Return [X, Y] of the center of cell containing provided text 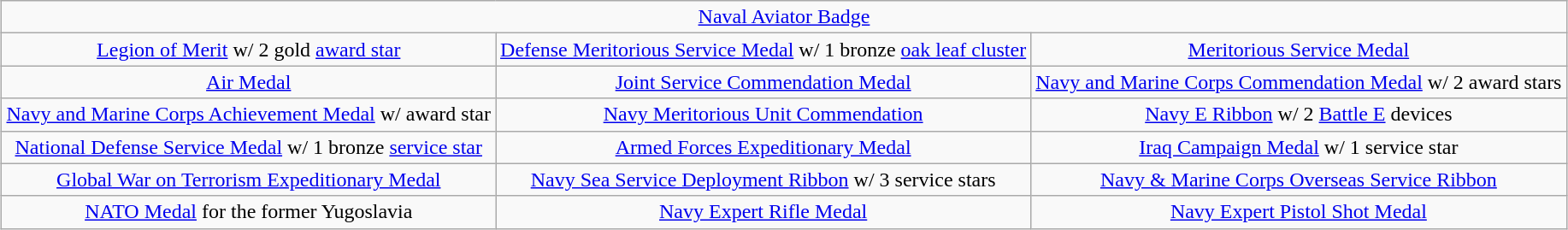
NATO Medal for the former Yugoslavia [249, 212]
Meritorious Service Medal [1299, 50]
Navy and Marine Corps Commendation Medal w/ 2 award stars [1299, 82]
Armed Forces Expeditionary Medal [763, 147]
Navy Expert Pistol Shot Medal [1299, 212]
Naval Aviator Badge [784, 17]
Joint Service Commendation Medal [763, 82]
National Defense Service Medal w/ 1 bronze service star [249, 147]
Global War on Terrorism Expeditionary Medal [249, 180]
Navy E Ribbon w/ 2 Battle E devices [1299, 115]
Iraq Campaign Medal w/ 1 service star [1299, 147]
Navy & Marine Corps Overseas Service Ribbon [1299, 180]
Navy and Marine Corps Achievement Medal w/ award star [249, 115]
Defense Meritorious Service Medal w/ 1 bronze oak leaf cluster [763, 50]
Navy Meritorious Unit Commendation [763, 115]
Navy Expert Rifle Medal [763, 212]
Air Medal [249, 82]
Legion of Merit w/ 2 gold award star [249, 50]
Navy Sea Service Deployment Ribbon w/ 3 service stars [763, 180]
